From the cell containing the given text, extract its center point as [X, Y] coordinate. 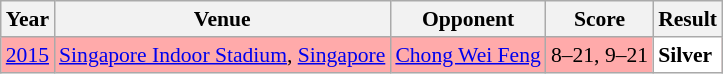
Score [600, 19]
Year [28, 19]
Chong Wei Feng [468, 55]
8–21, 9–21 [600, 55]
2015 [28, 55]
Venue [222, 19]
Result [688, 19]
Opponent [468, 19]
Singapore Indoor Stadium, Singapore [222, 55]
Silver [688, 55]
